Output the (x, y) coordinate of the center of the cell containing the given text.  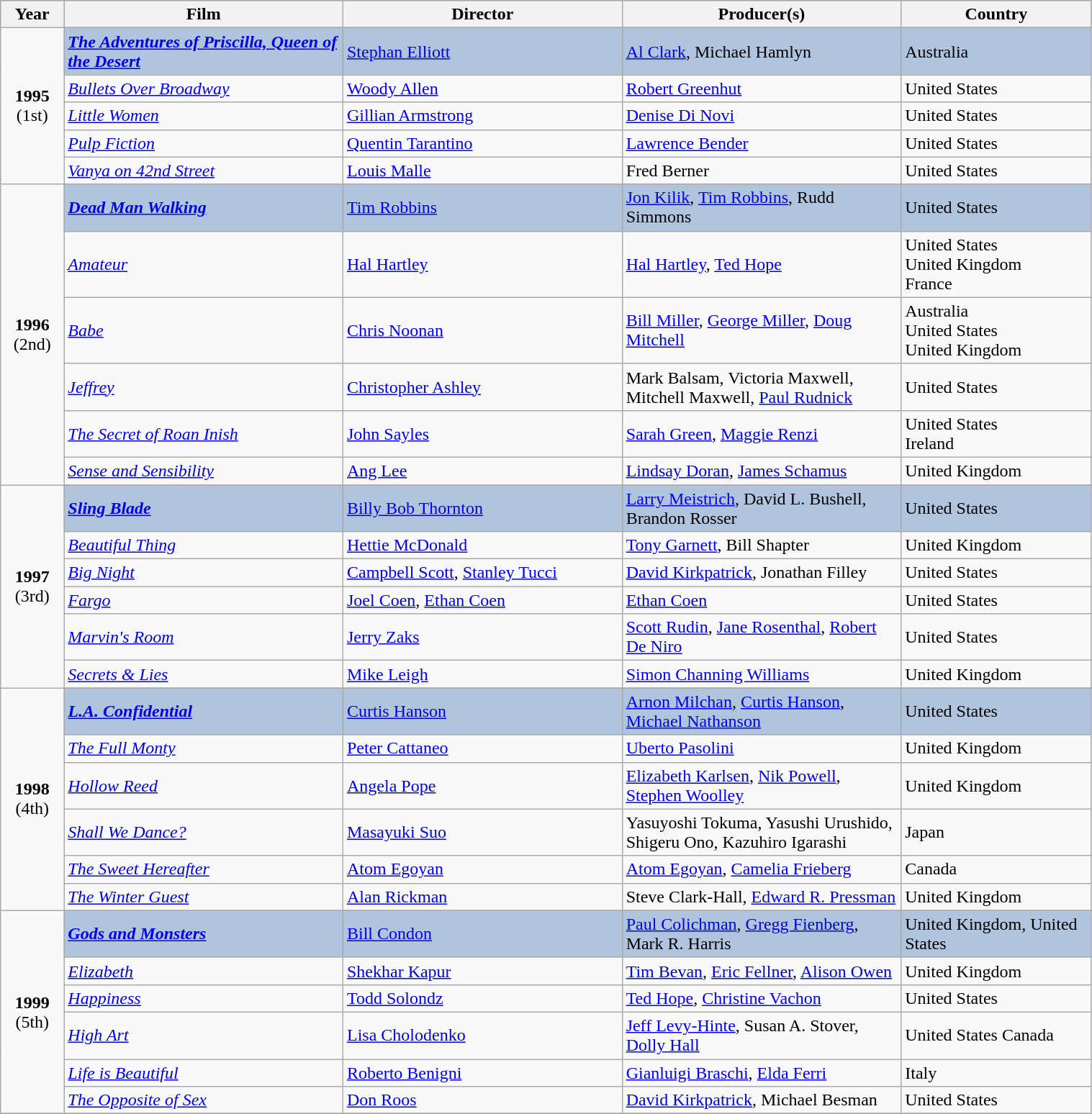
Quentin Tarantino (482, 143)
Denise Di Novi (762, 116)
Hollow Reed (204, 786)
Todd Solondz (482, 998)
1995(1st) (32, 107)
Hal Hartley, Ted Hope (762, 264)
AustraliaUnited StatesUnited Kingdom (996, 330)
Bill Miller, George Miller, Doug Mitchell (762, 330)
United StatesIreland (996, 433)
Atom Egoyan (482, 869)
1996(2nd) (32, 334)
Lisa Cholodenko (482, 1035)
Larry Meistrich, David L. Bushell, Brandon Rosser (762, 508)
Director (482, 14)
Sense and Sensibility (204, 471)
Woody Allen (482, 89)
United States Canada (996, 1035)
Beautiful Thing (204, 545)
Billy Bob Thornton (482, 508)
Chris Noonan (482, 330)
Amateur (204, 264)
Marvin's Room (204, 638)
1998(4th) (32, 799)
Jerry Zaks (482, 638)
Roberto Benigni (482, 1073)
Yasuyoshi Tokuma, Yasushi Urushido, Shigeru Ono, Kazuhiro Igarashi (762, 832)
Ted Hope, Christine Vachon (762, 998)
Jeffrey (204, 387)
Mark Balsam, Victoria Maxwell, Mitchell Maxwell, Paul Rudnick (762, 387)
The Sweet Hereafter (204, 869)
Louis Malle (482, 171)
Hettie McDonald (482, 545)
Producer(s) (762, 14)
Christopher Ashley (482, 387)
Fred Berner (762, 171)
Steve Clark-Hall, Edward R. Pressman (762, 897)
Film (204, 14)
Big Night (204, 573)
David Kirkpatrick, Jonathan Filley (762, 573)
Pulp Fiction (204, 143)
David Kirkpatrick, Michael Besman (762, 1100)
The Opposite of Sex (204, 1100)
Alan Rickman (482, 897)
Sling Blade (204, 508)
1997(3rd) (32, 587)
Lindsay Doran, James Schamus (762, 471)
Mike Leigh (482, 674)
Canada (996, 869)
L.A. Confidential (204, 711)
1999(5th) (32, 1012)
Gillian Armstrong (482, 116)
Sarah Green, Maggie Renzi (762, 433)
Country (996, 14)
United Kingdom, United States (996, 934)
The Winter Guest (204, 897)
Elizabeth Karlsen, Nik Powell, Stephen Woolley (762, 786)
The Full Monty (204, 748)
The Adventures of Priscilla, Queen of the Desert (204, 52)
Arnon Milchan, Curtis Hanson, Michael Nathanson (762, 711)
Angela Pope (482, 786)
Bill Condon (482, 934)
Happiness (204, 998)
Year (32, 14)
Curtis Hanson (482, 711)
Gianluigi Braschi, Elda Ferri (762, 1073)
Ang Lee (482, 471)
Japan (996, 832)
United StatesUnited KingdomFrance (996, 264)
Simon Channing Williams (762, 674)
Uberto Pasolini (762, 748)
Dead Man Walking (204, 207)
Gods and Monsters (204, 934)
Al Clark, Michael Hamlyn (762, 52)
Shall We Dance? (204, 832)
Australia (996, 52)
Masayuki Suo (482, 832)
Lawrence Bender (762, 143)
Peter Cattaneo (482, 748)
Paul Colichman, Gregg Fienberg, Mark R. Harris (762, 934)
Babe (204, 330)
Shekhar Kapur (482, 971)
Tim Bevan, Eric Fellner, Alison Owen (762, 971)
Italy (996, 1073)
High Art (204, 1035)
Little Women (204, 116)
Jeff Levy-Hinte, Susan A. Stover, Dolly Hall (762, 1035)
Hal Hartley (482, 264)
Secrets & Lies (204, 674)
Don Roos (482, 1100)
Vanya on 42nd Street (204, 171)
Ethan Coen (762, 600)
Atom Egoyan, Camelia Frieberg (762, 869)
Fargo (204, 600)
Campbell Scott, Stanley Tucci (482, 573)
John Sayles (482, 433)
Bullets Over Broadway (204, 89)
Scott Rudin, Jane Rosenthal, Robert De Niro (762, 638)
Stephan Elliott (482, 52)
Elizabeth (204, 971)
Joel Coen, Ethan Coen (482, 600)
Robert Greenhut (762, 89)
Jon Kilik, Tim Robbins, Rudd Simmons (762, 207)
The Secret of Roan Inish (204, 433)
Tony Garnett, Bill Shapter (762, 545)
Tim Robbins (482, 207)
Life is Beautiful (204, 1073)
